Return the (X, Y) coordinate for the center point of the cell that contains the specified text.  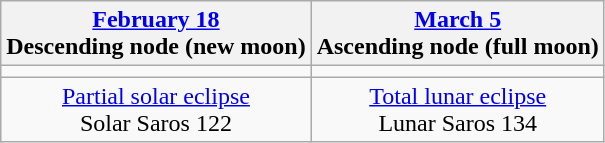
February 18Descending node (new moon) (156, 34)
Total lunar eclipseLunar Saros 134 (458, 110)
Partial solar eclipseSolar Saros 122 (156, 110)
March 5Ascending node (full moon) (458, 34)
